From the cell containing the given text, extract its center point as [X, Y] coordinate. 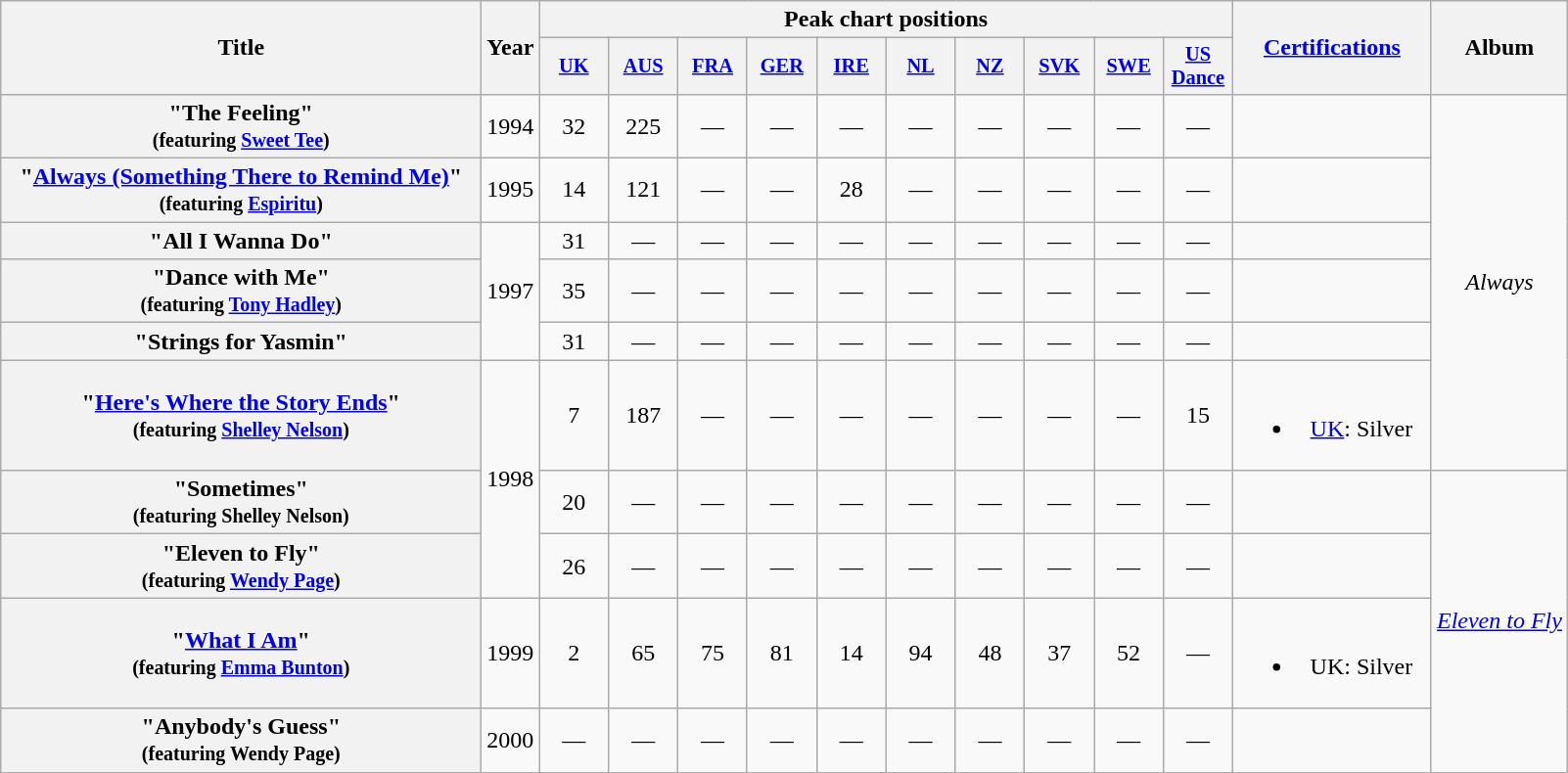
"Sometimes" (featuring Shelley Nelson) [241, 503]
2 [574, 654]
NZ [991, 67]
28 [852, 190]
"Always (Something There to Remind Me)" (featuring Espiritu) [241, 190]
Year [511, 48]
"The Feeling" (featuring Sweet Tee) [241, 125]
7 [574, 415]
"What I Am" (featuring Emma Bunton) [241, 654]
65 [644, 654]
US Dance [1198, 67]
26 [574, 566]
Peak chart positions [887, 20]
48 [991, 654]
"Anybody's Guess" (featuring Wendy Page) [241, 740]
IRE [852, 67]
52 [1130, 654]
1999 [511, 654]
94 [920, 654]
15 [1198, 415]
GER [781, 67]
"Eleven to Fly" (featuring Wendy Page) [241, 566]
SVK [1059, 67]
225 [644, 125]
1998 [511, 479]
FRA [713, 67]
Always [1499, 282]
"Here's Where the Story Ends" (featuring Shelley Nelson) [241, 415]
NL [920, 67]
"Dance with Me" (featuring Tony Hadley) [241, 292]
32 [574, 125]
1997 [511, 292]
75 [713, 654]
Eleven to Fly [1499, 621]
UK [574, 67]
121 [644, 190]
Certifications [1331, 48]
1995 [511, 190]
AUS [644, 67]
"All I Wanna Do" [241, 241]
20 [574, 503]
Title [241, 48]
SWE [1130, 67]
"Strings for Yasmin" [241, 341]
1994 [511, 125]
37 [1059, 654]
187 [644, 415]
81 [781, 654]
2000 [511, 740]
Album [1499, 48]
35 [574, 292]
